Scan for the cell matching the given text and deliver its [X, Y] coordinate at center. 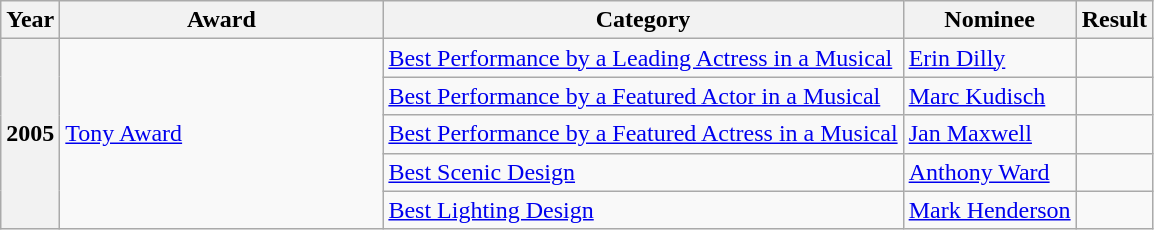
Result [1114, 20]
Erin Dilly [990, 58]
Marc Kudisch [990, 96]
Best Lighting Design [643, 210]
Nominee [990, 20]
2005 [30, 134]
Category [643, 20]
Jan Maxwell [990, 134]
Award [222, 20]
Best Scenic Design [643, 172]
Year [30, 20]
Tony Award [222, 134]
Mark Henderson [990, 210]
Best Performance by a Leading Actress in a Musical [643, 58]
Best Performance by a Featured Actress in a Musical [643, 134]
Anthony Ward [990, 172]
Best Performance by a Featured Actor in a Musical [643, 96]
